Pinpoint the cell where the given text exists, returning its (x, y) midpoint coordinate. 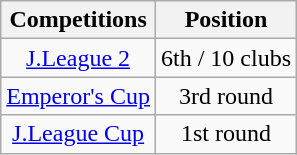
3rd round (226, 96)
Position (226, 20)
Competitions (78, 20)
Emperor's Cup (78, 96)
1st round (226, 134)
J.League Cup (78, 134)
J.League 2 (78, 58)
6th / 10 clubs (226, 58)
